For the text-containing cell, return its midpoint in [x, y] coordinate format. 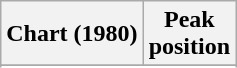
Chart (1980) [72, 34]
Peakposition [189, 34]
